Detect which cell encompasses the target text, then output its (x, y) center coordinate. 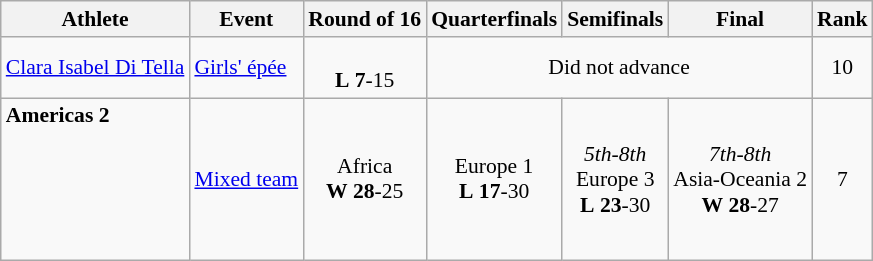
Africa W 28-25 (364, 180)
7 (842, 180)
10 (842, 68)
L 7-15 (364, 68)
Did not advance (619, 68)
Mixed team (246, 180)
Europe 1 L 17-30 (494, 180)
Athlete (96, 19)
Americas 2 (96, 180)
Rank (842, 19)
7th-8thAsia-Oceania 2 W 28-27 (740, 180)
Round of 16 (364, 19)
Girls' épée (246, 68)
Semifinals (615, 19)
5th-8thEurope 3 L 23-30 (615, 180)
Final (740, 19)
Event (246, 19)
Clara Isabel Di Tella (96, 68)
Quarterfinals (494, 19)
